Find where the given text appears and provide that cell's center as [X, Y] coordinate. 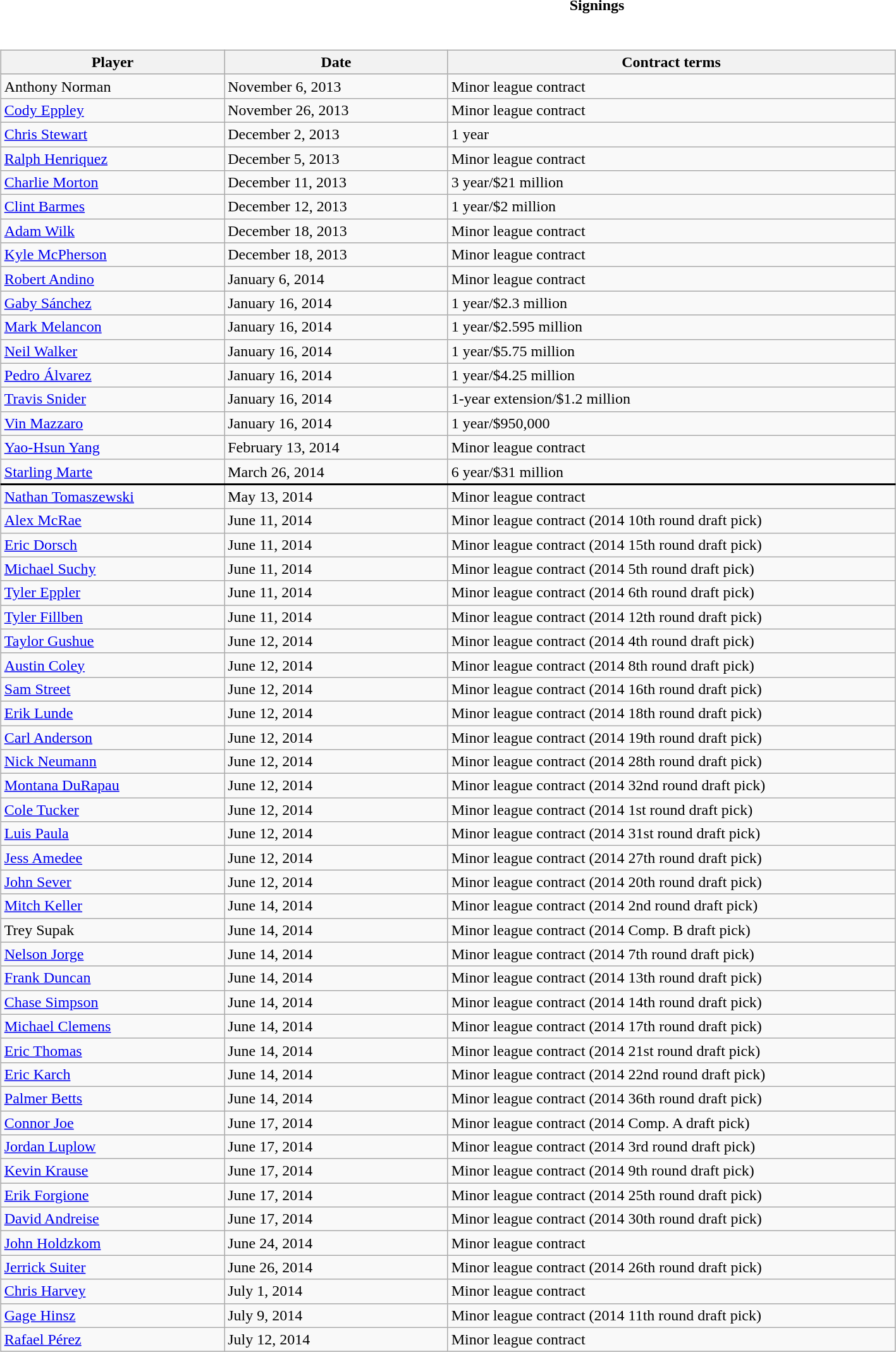
Eric Dorsch [113, 545]
Chris Harvey [113, 1291]
Tyler Fillben [113, 617]
Minor league contract (2014 1st round draft pick) [672, 810]
1 year/$5.75 million [672, 351]
December 12, 2013 [336, 207]
Minor league contract (2014 16th round draft pick) [672, 689]
Connor Joe [113, 1123]
Minor league contract (2014 Comp. A draft pick) [672, 1123]
Minor league contract (2014 9th round draft pick) [672, 1171]
December 5, 2013 [336, 159]
Tyler Eppler [113, 593]
Michael Clemens [113, 1026]
Pedro Álvarez [113, 375]
Contract terms [672, 62]
Minor league contract (2014 13th round draft pick) [672, 978]
Vin Mazzaro [113, 423]
Jess Amedee [113, 858]
June 26, 2014 [336, 1267]
1 year/$950,000 [672, 423]
Nelson Jorge [113, 954]
Jerrick Suiter [113, 1267]
July 12, 2014 [336, 1339]
Minor league contract (2014 3rd round draft pick) [672, 1147]
Minor league contract (2014 22nd round draft pick) [672, 1074]
Mark Melancon [113, 327]
1 year/$4.25 million [672, 375]
Nick Neumann [113, 762]
Gage Hinsz [113, 1315]
Starling Marte [113, 472]
Minor league contract (2014 6th round draft pick) [672, 593]
Minor league contract (2014 4th round draft pick) [672, 641]
Minor league contract (2014 Comp. B draft pick) [672, 930]
Palmer Betts [113, 1098]
Taylor Gushue [113, 641]
Minor league contract (2014 26th round draft pick) [672, 1267]
Nathan Tomaszewski [113, 496]
Minor league contract (2014 20th round draft pick) [672, 882]
Michael Suchy [113, 569]
David Andreise [113, 1219]
Jordan Luplow [113, 1147]
December 11, 2013 [336, 183]
Neil Walker [113, 351]
Minor league contract (2014 5th round draft pick) [672, 569]
Adam Wilk [113, 231]
Minor league contract (2014 21st round draft pick) [672, 1050]
June 24, 2014 [336, 1243]
May 13, 2014 [336, 496]
Cole Tucker [113, 810]
Minor league contract (2014 10th round draft pick) [672, 521]
November 26, 2013 [336, 110]
Carl Anderson [113, 737]
January 6, 2014 [336, 279]
Luis Paula [113, 834]
Chris Stewart [113, 134]
Erik Forgione [113, 1195]
Minor league contract (2014 12th round draft pick) [672, 617]
Austin Coley [113, 665]
Travis Snider [113, 399]
Minor league contract (2014 25th round draft pick) [672, 1195]
Minor league contract (2014 15th round draft pick) [672, 545]
November 6, 2013 [336, 86]
Minor league contract (2014 19th round draft pick) [672, 737]
Minor league contract (2014 30th round draft pick) [672, 1219]
6 year/$31 million [672, 472]
Charlie Morton [113, 183]
1 year [672, 134]
1 year/$2 million [672, 207]
December 2, 2013 [336, 134]
Eric Thomas [113, 1050]
Erik Lunde [113, 713]
Minor league contract (2014 28th round draft pick) [672, 762]
John Sever [113, 882]
Minor league contract (2014 18th round draft pick) [672, 713]
Date [336, 62]
1 year/$2.595 million [672, 327]
Chase Simpson [113, 1002]
February 13, 2014 [336, 447]
Eric Karch [113, 1074]
Trey Supak [113, 930]
July 9, 2014 [336, 1315]
Minor league contract (2014 36th round draft pick) [672, 1098]
Minor league contract (2014 31st round draft pick) [672, 834]
March 26, 2014 [336, 472]
Frank Duncan [113, 978]
Clint Barmes [113, 207]
Sam Street [113, 689]
Ralph Henriquez [113, 159]
Minor league contract (2014 14th round draft pick) [672, 1002]
Kyle McPherson [113, 255]
Gaby Sánchez [113, 303]
Montana DuRapau [113, 786]
1 year/$2.3 million [672, 303]
3 year/$21 million [672, 183]
Minor league contract (2014 2nd round draft pick) [672, 906]
Minor league contract (2014 17th round draft pick) [672, 1026]
Minor league contract (2014 32nd round draft pick) [672, 786]
Player [113, 62]
Rafael Pérez [113, 1339]
Anthony Norman [113, 86]
Minor league contract (2014 8th round draft pick) [672, 665]
July 1, 2014 [336, 1291]
Kevin Krause [113, 1171]
Cody Eppley [113, 110]
John Holdzkom [113, 1243]
Yao-Hsun Yang [113, 447]
Mitch Keller [113, 906]
Minor league contract (2014 27th round draft pick) [672, 858]
Minor league contract (2014 7th round draft pick) [672, 954]
Robert Andino [113, 279]
Alex McRae [113, 521]
Minor league contract (2014 11th round draft pick) [672, 1315]
1-year extension/$1.2 million [672, 399]
